Detect which cell encompasses the target text, then output its [X, Y] center coordinate. 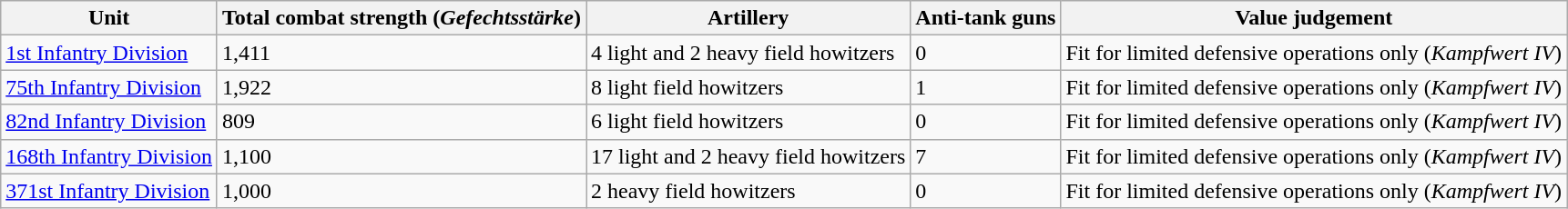
Artillery [748, 18]
Value judgement [1314, 18]
1,922 [401, 87]
Anti-tank guns [985, 18]
75th Infantry Division [109, 87]
1,000 [401, 191]
17 light and 2 heavy field howitzers [748, 156]
7 [985, 156]
1st Infantry Division [109, 53]
1 [985, 87]
4 light and 2 heavy field howitzers [748, 53]
809 [401, 122]
Total combat strength (Gefechtsstärke) [401, 18]
371st Infantry Division [109, 191]
1,100 [401, 156]
168th Infantry Division [109, 156]
82nd Infantry Division [109, 122]
Unit [109, 18]
6 light field howitzers [748, 122]
2 heavy field howitzers [748, 191]
8 light field howitzers [748, 87]
1,411 [401, 53]
